Identify which cell holds the provided text, then report its (X, Y) central coordinate. 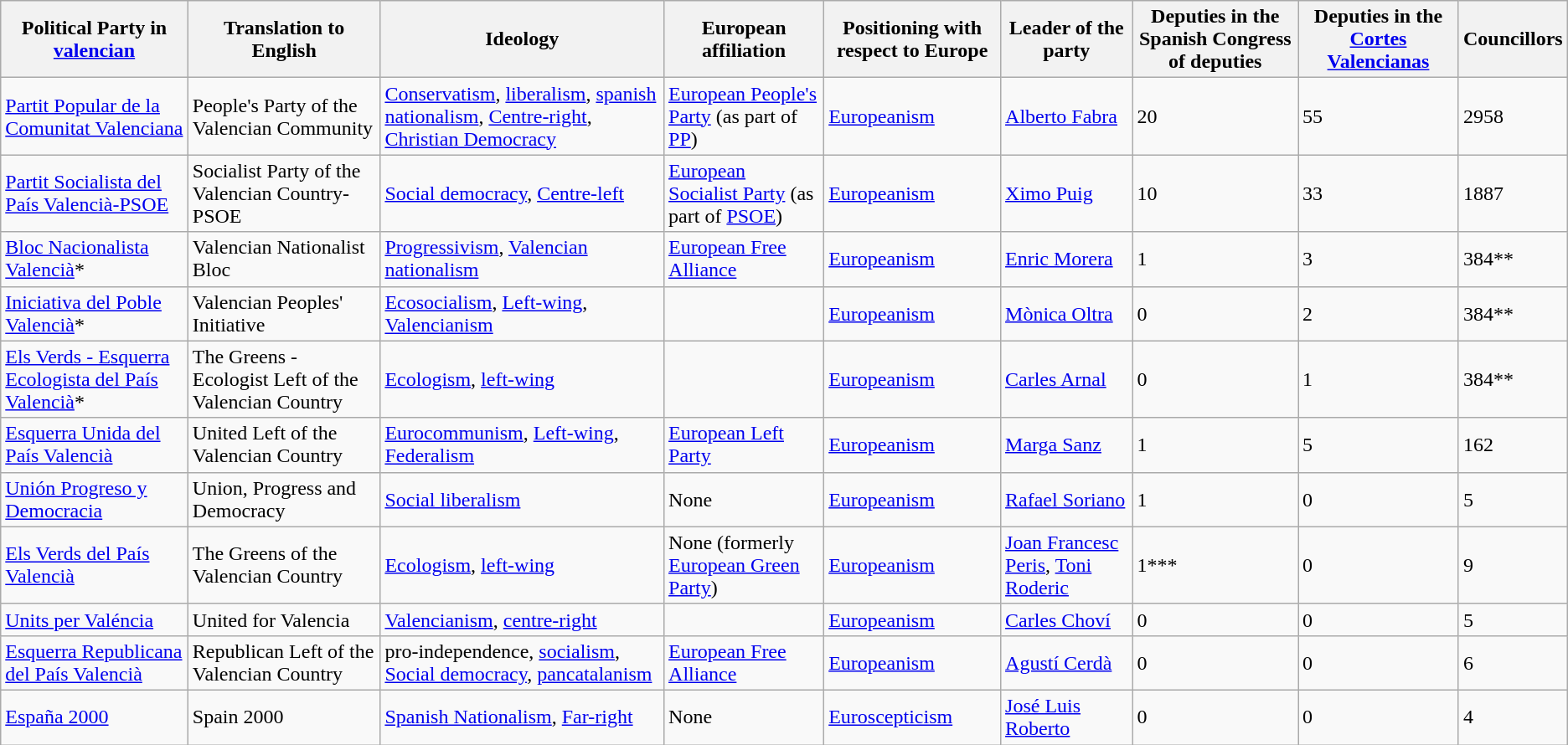
Spain 2000 (284, 717)
Positioning with respect to Europe (913, 39)
Marga Sanz (1067, 445)
Conservatism, liberalism, spanish nationalism, Centre-right, Christian Democracy (523, 116)
European affiliation (744, 39)
Ximo Puig (1067, 193)
Leader of the party (1067, 39)
Esquerra Republicana del País Valencià (95, 663)
European People's Party (as part of PP) (744, 116)
The Greens - Ecologist Left of the Valencian Country (284, 379)
20 (1215, 116)
Social democracy, Centre-left (523, 193)
55 (1379, 116)
pro-independence, socialism, Social democracy, pancatalanism (523, 663)
Progressivism, Valencian nationalism (523, 259)
6 (1513, 663)
Spanish Nationalism, Far-right (523, 717)
162 (1513, 445)
Units per Valéncia (95, 619)
Carles Choví (1067, 619)
Rafael Soriano (1067, 499)
Deputies in the Spanish Congress of deputies (1215, 39)
Enric Morera (1067, 259)
Joan Francesc Peris, Toni Roderic (1067, 565)
1*** (1215, 565)
2 (1379, 313)
European Socialist Party (as part of PSOE) (744, 193)
Union, Progress and Democracy (284, 499)
10 (1215, 193)
Unión Progreso y Democracia (95, 499)
España 2000 (95, 717)
1887 (1513, 193)
4 (1513, 717)
Alberto Fabra (1067, 116)
Els Verds del País Valencià (95, 565)
Councillors (1513, 39)
Bloc Nacionalista Valencià* (95, 259)
Ecosocialism, Left-wing, Valencianism (523, 313)
United Left of the Valencian Country (284, 445)
Euroscepticism (913, 717)
United for Valencia (284, 619)
Deputies in the Cortes Valencianas (1379, 39)
33 (1379, 193)
3 (1379, 259)
None (formerly European Green Party) (744, 565)
Republican Left of the Valencian Country (284, 663)
Translation to English (284, 39)
Socialist Party of the Valencian Country-PSOE (284, 193)
Partit Popular de la Comunitat Valenciana (95, 116)
Valencian Peoples' Initiative (284, 313)
Social liberalism (523, 499)
2958 (1513, 116)
Political Party in valencian (95, 39)
The Greens of the Valencian Country (284, 565)
Esquerra Unida del País Valencià (95, 445)
Carles Arnal (1067, 379)
Eurocommunism, Left-wing, Federalism (523, 445)
Mònica Oltra (1067, 313)
José Luis Roberto (1067, 717)
Iniciativa del Poble Valencià* (95, 313)
9 (1513, 565)
Valencianism, centre-right (523, 619)
European Left Party (744, 445)
People's Party of the Valencian Community (284, 116)
Valencian Nationalist Bloc (284, 259)
Ideology (523, 39)
Els Verds - Esquerra Ecologista del País Valencià* (95, 379)
Agustí Cerdà (1067, 663)
Partit Socialista del País Valencià-PSOE (95, 193)
